From the cell containing the given text, extract its center point as (X, Y) coordinate. 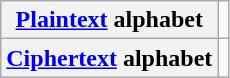
Plaintext alphabet (110, 20)
Ciphertext alphabet (110, 58)
